From the cell containing the given text, extract its center point as (X, Y) coordinate. 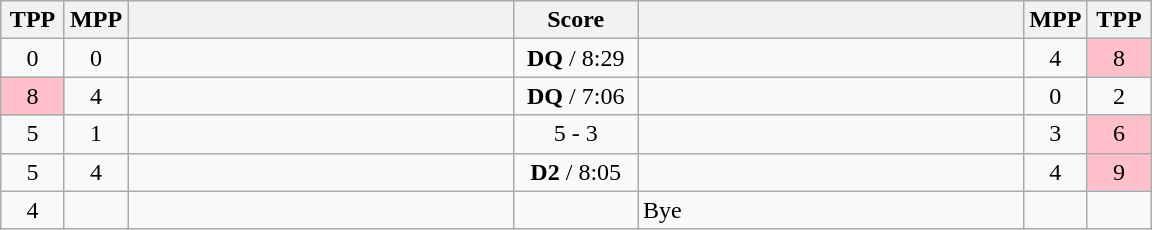
9 (1119, 172)
3 (1056, 134)
1 (96, 134)
2 (1119, 96)
5 - 3 (576, 134)
D2 / 8:05 (576, 172)
DQ / 7:06 (576, 96)
Score (576, 20)
DQ / 8:29 (576, 58)
6 (1119, 134)
Bye (831, 210)
